Locate the cell with the specified text and output its (x, y) center coordinate. 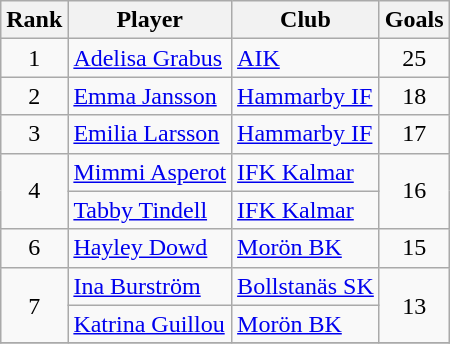
25 (414, 58)
Goals (414, 20)
Rank (34, 20)
Emilia Larsson (150, 134)
6 (34, 248)
Player (150, 20)
Katrina Guillou (150, 324)
1 (34, 58)
Mimmi Asperot (150, 172)
Club (306, 20)
18 (414, 96)
3 (34, 134)
Ina Burström (150, 286)
Adelisa Grabus (150, 58)
Tabby Tindell (150, 210)
AIK (306, 58)
17 (414, 134)
13 (414, 305)
4 (34, 191)
Bollstanäs SK (306, 286)
15 (414, 248)
Hayley Dowd (150, 248)
Emma Jansson (150, 96)
2 (34, 96)
7 (34, 305)
16 (414, 191)
